Detect which cell encompasses the target text, then output its (X, Y) center coordinate. 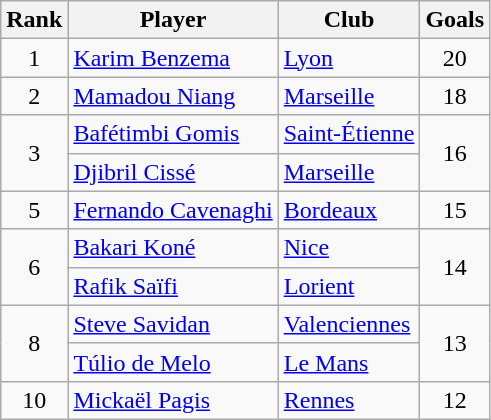
Rafik Saïfi (173, 286)
12 (455, 400)
Lyon (349, 58)
Rennes (349, 400)
Bordeaux (349, 210)
Karim Benzema (173, 58)
5 (34, 210)
Rank (34, 20)
14 (455, 267)
8 (34, 343)
20 (455, 58)
10 (34, 400)
Goals (455, 20)
Bakari Koné (173, 248)
Valenciennes (349, 324)
15 (455, 210)
Le Mans (349, 362)
Mamadou Niang (173, 96)
Player (173, 20)
Túlio de Melo (173, 362)
1 (34, 58)
Lorient (349, 286)
6 (34, 267)
Club (349, 20)
Djibril Cissé (173, 172)
3 (34, 153)
16 (455, 153)
Nice (349, 248)
Fernando Cavenaghi (173, 210)
Bafétimbi Gomis (173, 134)
2 (34, 96)
Steve Savidan (173, 324)
18 (455, 96)
13 (455, 343)
Saint-Étienne (349, 134)
Mickaël Pagis (173, 400)
